Locate the cell with the specified text and output its [X, Y] center coordinate. 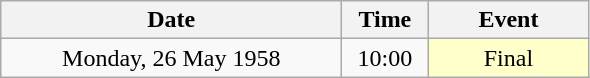
Date [172, 20]
Final [508, 58]
10:00 [385, 58]
Time [385, 20]
Monday, 26 May 1958 [172, 58]
Event [508, 20]
